Extract the [x, y] coordinate from the center of the cell holding the provided text.  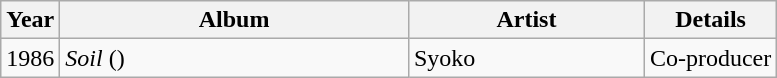
Syoko [526, 58]
Soil () [234, 58]
Artist [526, 20]
1986 [30, 58]
Album [234, 20]
Details [710, 20]
Year [30, 20]
Co-producer [710, 58]
